Capture the cell that displays the provided text and extract its [x, y] central coordinate. 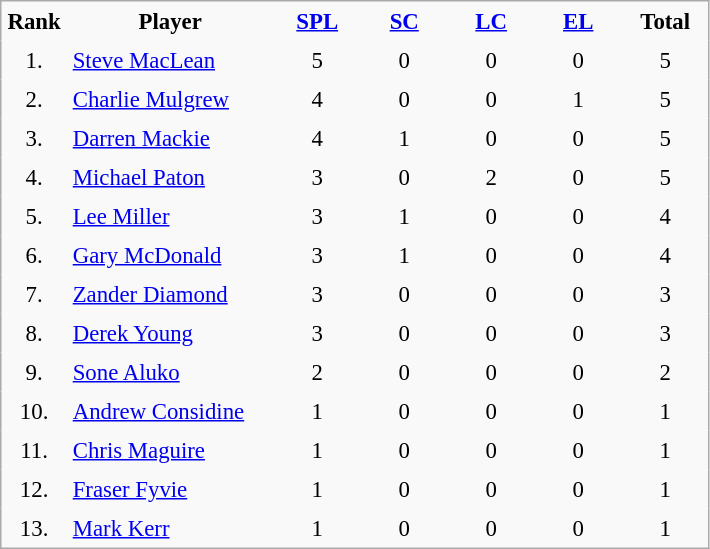
Mark Kerr [170, 529]
3. [34, 138]
SPL [318, 21]
5. [34, 216]
11. [34, 450]
Chris Maguire [170, 450]
LC [492, 21]
Player [170, 21]
Steve MacLean [170, 60]
Sone Aluko [170, 372]
Lee Miller [170, 216]
SC [404, 21]
8. [34, 334]
10. [34, 412]
Andrew Considine [170, 412]
9. [34, 372]
Gary McDonald [170, 256]
4. [34, 178]
2. [34, 100]
Total [666, 21]
6. [34, 256]
Darren Mackie [170, 138]
12. [34, 490]
EL [578, 21]
13. [34, 529]
1. [34, 60]
Derek Young [170, 334]
Michael Paton [170, 178]
Charlie Mulgrew [170, 100]
7. [34, 294]
Fraser Fyvie [170, 490]
Zander Diamond [170, 294]
Rank [34, 21]
